Scan for the cell matching the given text and deliver its [x, y] coordinate at center. 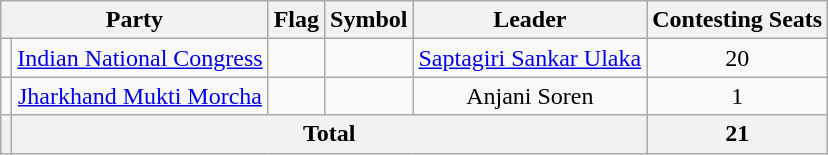
Indian National Congress [140, 58]
Total [330, 134]
1 [738, 96]
Flag [296, 20]
Leader [530, 20]
Jharkhand Mukti Morcha [140, 96]
20 [738, 58]
Symbol [369, 20]
Saptagiri Sankar Ulaka [530, 58]
21 [738, 134]
Contesting Seats [738, 20]
Party [134, 20]
Anjani Soren [530, 96]
